Return (x, y) of the center of cell containing provided text 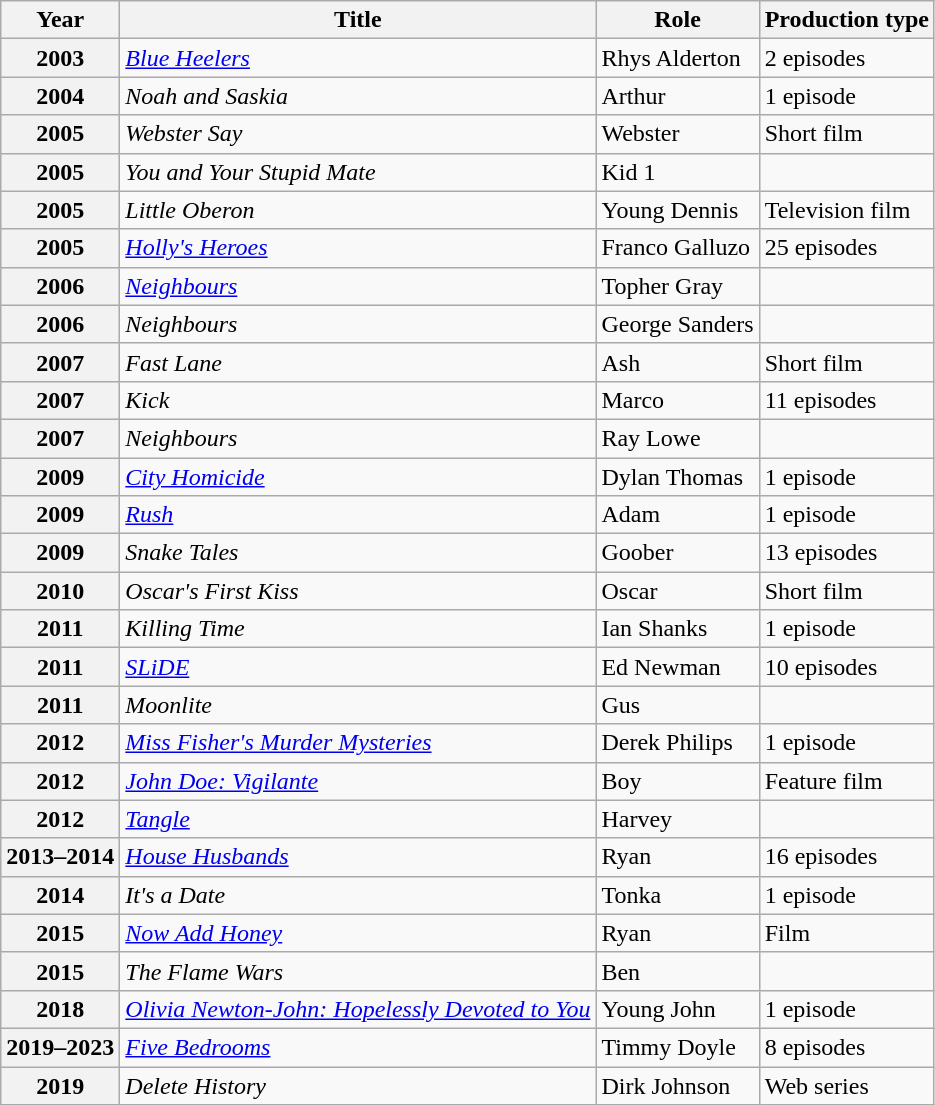
Adam (678, 515)
Young John (678, 1009)
Oscar's First Kiss (358, 591)
2010 (60, 591)
2 episodes (846, 58)
Ed Newman (678, 667)
Feature film (846, 781)
11 episodes (846, 400)
2004 (60, 96)
Dirk Johnson (678, 1085)
Tonka (678, 895)
16 episodes (846, 857)
Noah and Saskia (358, 96)
2013–2014 (60, 857)
The Flame Wars (358, 971)
Now Add Honey (358, 933)
2014 (60, 895)
Kid 1 (678, 172)
2019–2023 (60, 1047)
Marco (678, 400)
Moonlite (358, 705)
10 episodes (846, 667)
Killing Time (358, 629)
Boy (678, 781)
Olivia Newton-John: Hopelessly Devoted to You (358, 1009)
Webster Say (358, 134)
Little Oberon (358, 210)
Ben (678, 971)
City Homicide (358, 477)
Miss Fisher's Murder Mysteries (358, 743)
Title (358, 20)
Goober (678, 553)
13 episodes (846, 553)
Year (60, 20)
Five Bedrooms (358, 1047)
Delete History (358, 1085)
Franco Galluzo (678, 248)
House Husbands (358, 857)
2019 (60, 1085)
2003 (60, 58)
John Doe: Vigilante (358, 781)
8 episodes (846, 1047)
Topher Gray (678, 286)
Gus (678, 705)
Web series (846, 1085)
Role (678, 20)
Ash (678, 362)
Kick (358, 400)
Snake Tales (358, 553)
You and Your Stupid Mate (358, 172)
Production type (846, 20)
Arthur (678, 96)
Holly's Heroes (358, 248)
Harvey (678, 819)
25 episodes (846, 248)
Oscar (678, 591)
Fast Lane (358, 362)
Rhys Alderton (678, 58)
2018 (60, 1009)
Dylan Thomas (678, 477)
Timmy Doyle (678, 1047)
Blue Heelers (358, 58)
Television film (846, 210)
Rush (358, 515)
Film (846, 933)
Ian Shanks (678, 629)
SLiDE (358, 667)
Derek Philips (678, 743)
Ray Lowe (678, 438)
It's a Date (358, 895)
Webster (678, 134)
George Sanders (678, 324)
Tangle (358, 819)
Young Dennis (678, 210)
